Search for the cell housing the specified text and yield its [X, Y] center coordinate. 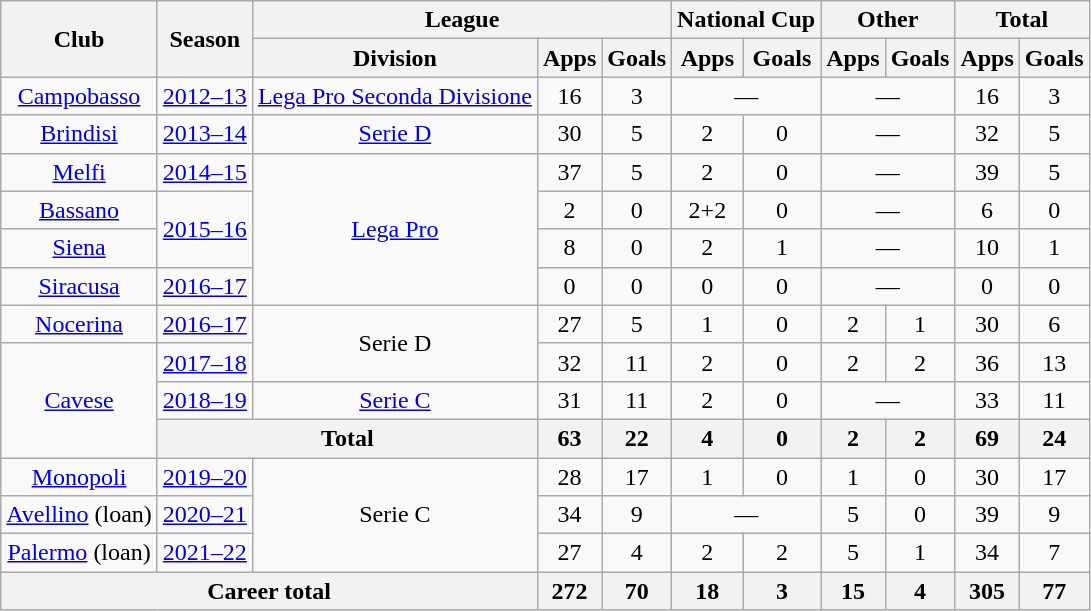
Lega Pro [394, 229]
Siracusa [80, 286]
2020–21 [204, 515]
24 [1054, 438]
2+2 [708, 210]
10 [987, 248]
305 [987, 591]
Career total [270, 591]
31 [569, 400]
70 [637, 591]
69 [987, 438]
Monopoli [80, 477]
63 [569, 438]
2021–22 [204, 553]
33 [987, 400]
Avellino (loan) [80, 515]
Club [80, 39]
2013–14 [204, 134]
Other [888, 20]
2017–18 [204, 362]
Bassano [80, 210]
77 [1054, 591]
18 [708, 591]
2015–16 [204, 229]
Palermo (loan) [80, 553]
2018–19 [204, 400]
Siena [80, 248]
28 [569, 477]
2019–20 [204, 477]
8 [569, 248]
7 [1054, 553]
National Cup [746, 20]
Lega Pro Seconda Divisione [394, 96]
Nocerina [80, 324]
Brindisi [80, 134]
2014–15 [204, 172]
Division [394, 58]
Cavese [80, 400]
13 [1054, 362]
15 [853, 591]
2012–13 [204, 96]
22 [637, 438]
272 [569, 591]
League [462, 20]
36 [987, 362]
Melfi [80, 172]
Season [204, 39]
Campobasso [80, 96]
37 [569, 172]
